Return (X, Y) of the center of cell containing provided text 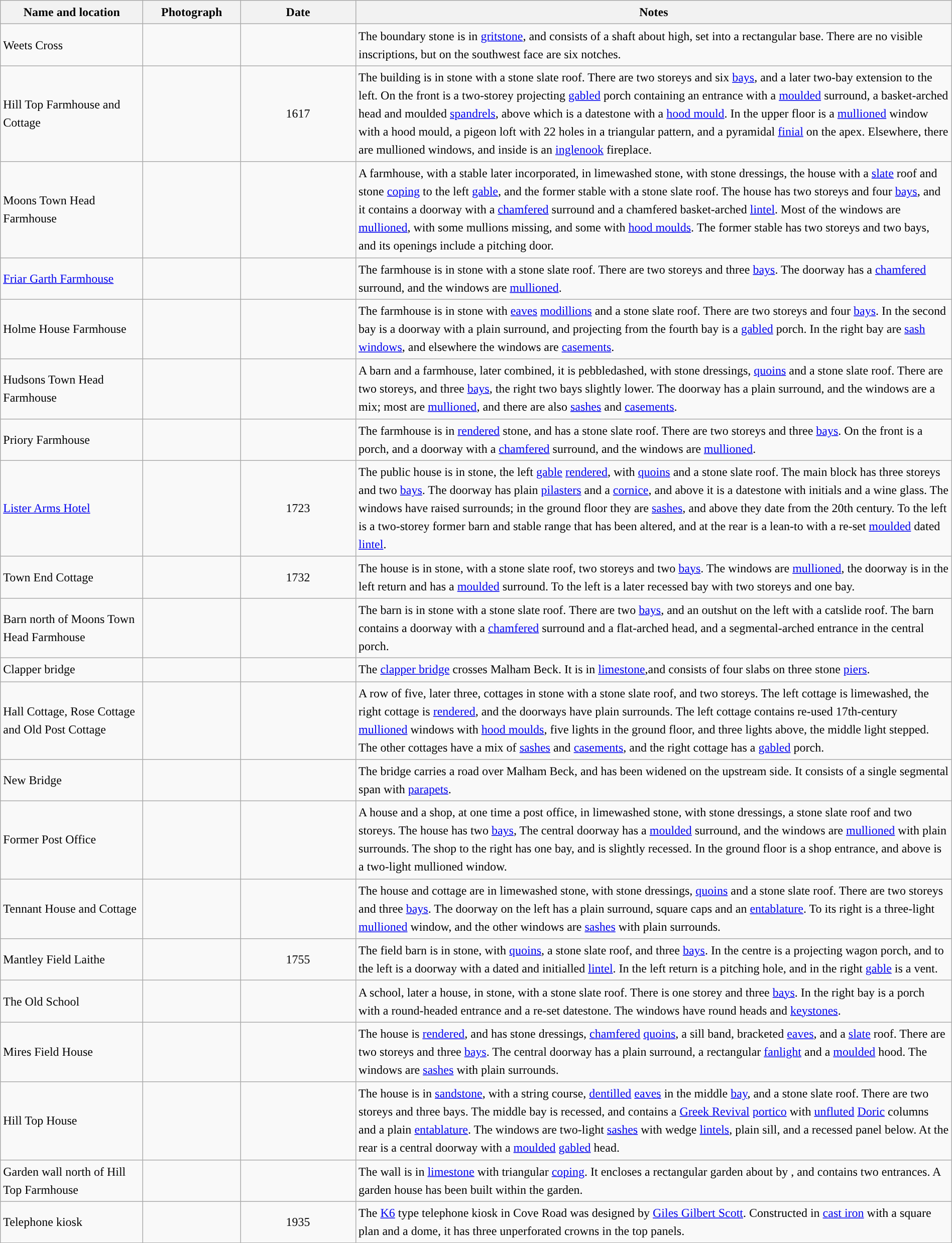
Barn north of Moons Town Head Farmhouse (72, 628)
Clapper bridge (72, 670)
Mires Field House (72, 1052)
Garden wall north of Hill Top Farmhouse (72, 1181)
1935 (298, 1222)
Notes (654, 12)
Lister Arms Hotel (72, 508)
Tennant House and Cottage (72, 909)
Hill Top House (72, 1121)
Friar Garth Farmhouse (72, 278)
1732 (298, 577)
Former Post Office (72, 840)
Mantley Field Laithe (72, 960)
Priory Farmhouse (72, 440)
Hudsons Town Head Farmhouse (72, 389)
Weets Cross (72, 45)
1723 (298, 508)
Town End Cottage (72, 577)
1617 (298, 113)
Holme House Farmhouse (72, 329)
Name and location (72, 12)
Moons Town Head Farmhouse (72, 210)
New Bridge (72, 780)
Photograph (192, 12)
The bridge carries a road over Malham Beck, and has been widened on the upstream side. It consists of a single segmental span with parapets. (654, 780)
The clapper bridge crosses Malham Beck. It is in limestone,and consists of four slabs on three stone piers. (654, 670)
1755 (298, 960)
Hall Cottage, Rose Cottage and Old Post Cottage (72, 721)
Hill Top Farmhouse and Cottage (72, 113)
Date (298, 12)
Telephone kiosk (72, 1222)
The Old School (72, 1001)
